Identify which cell holds the provided text, then report its [x, y] central coordinate. 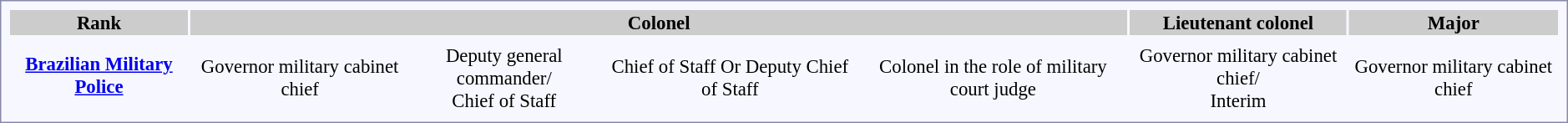
Lieutenant colonel [1237, 23]
Colonel in the role of military court judge [993, 78]
Colonel [659, 23]
Rank [99, 23]
Deputy general commander/Chief of Staff [504, 78]
Chief of Staff Or Deputy Chief of Staff [730, 78]
Brazilian Military Police [99, 75]
Governor military cabinet chief/Interim [1237, 78]
Major [1454, 23]
